Search for the cell housing the specified text and yield its (X, Y) center coordinate. 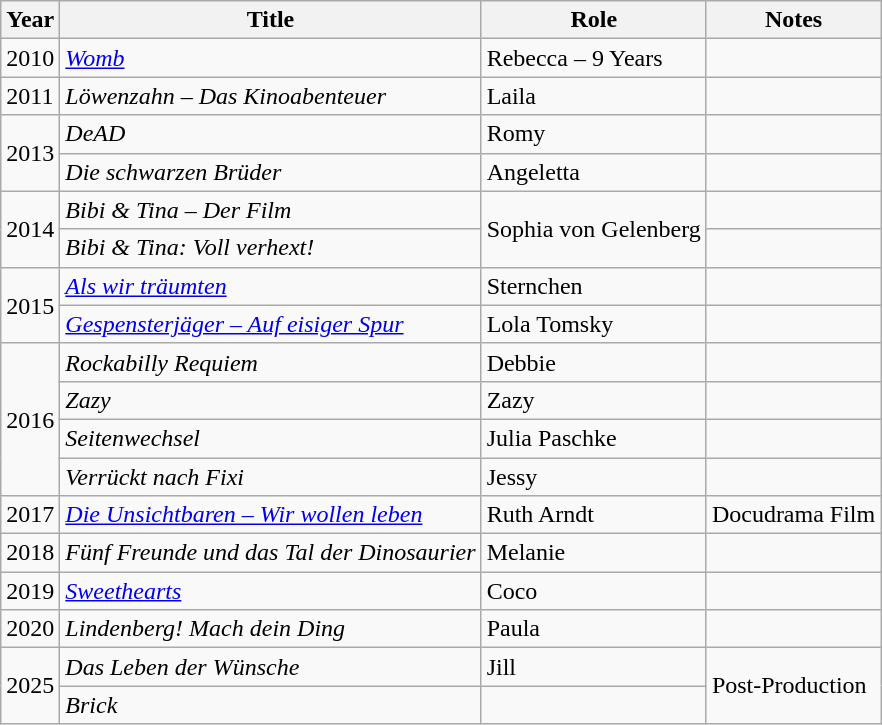
Jessy (594, 477)
Als wir träumten (270, 286)
2019 (30, 591)
Gespensterjäger – Auf eisiger Spur (270, 324)
Angeletta (594, 172)
Brick (270, 705)
Sweethearts (270, 591)
Die schwarzen Brüder (270, 172)
2014 (30, 229)
Ruth Arndt (594, 515)
2015 (30, 305)
Jill (594, 667)
2018 (30, 553)
Bibi & Tina – Der Film (270, 210)
Coco (594, 591)
2010 (30, 58)
Debbie (594, 362)
Verrückt nach Fixi (270, 477)
Melanie (594, 553)
Rockabilly Requiem (270, 362)
Fünf Freunde und das Tal der Dinosaurier (270, 553)
2020 (30, 629)
Womb (270, 58)
Lindenberg! Mach dein Ding (270, 629)
Year (30, 20)
Seitenwechsel (270, 438)
Löwenzahn – Das Kinoabenteuer (270, 96)
Laila (594, 96)
2016 (30, 419)
Role (594, 20)
Lola Tomsky (594, 324)
2011 (30, 96)
Die Unsichtbaren – Wir wollen leben (270, 515)
Sophia von Gelenberg (594, 229)
Das Leben der Wünsche (270, 667)
Notes (793, 20)
2017 (30, 515)
2025 (30, 686)
DeAD (270, 134)
Romy (594, 134)
Bibi & Tina: Voll verhext! (270, 248)
Sternchen (594, 286)
Rebecca – 9 Years (594, 58)
Docudrama Film (793, 515)
Title (270, 20)
Post-Production (793, 686)
Paula (594, 629)
Julia Paschke (594, 438)
2013 (30, 153)
